From the cell containing the given text, extract its center point as (X, Y) coordinate. 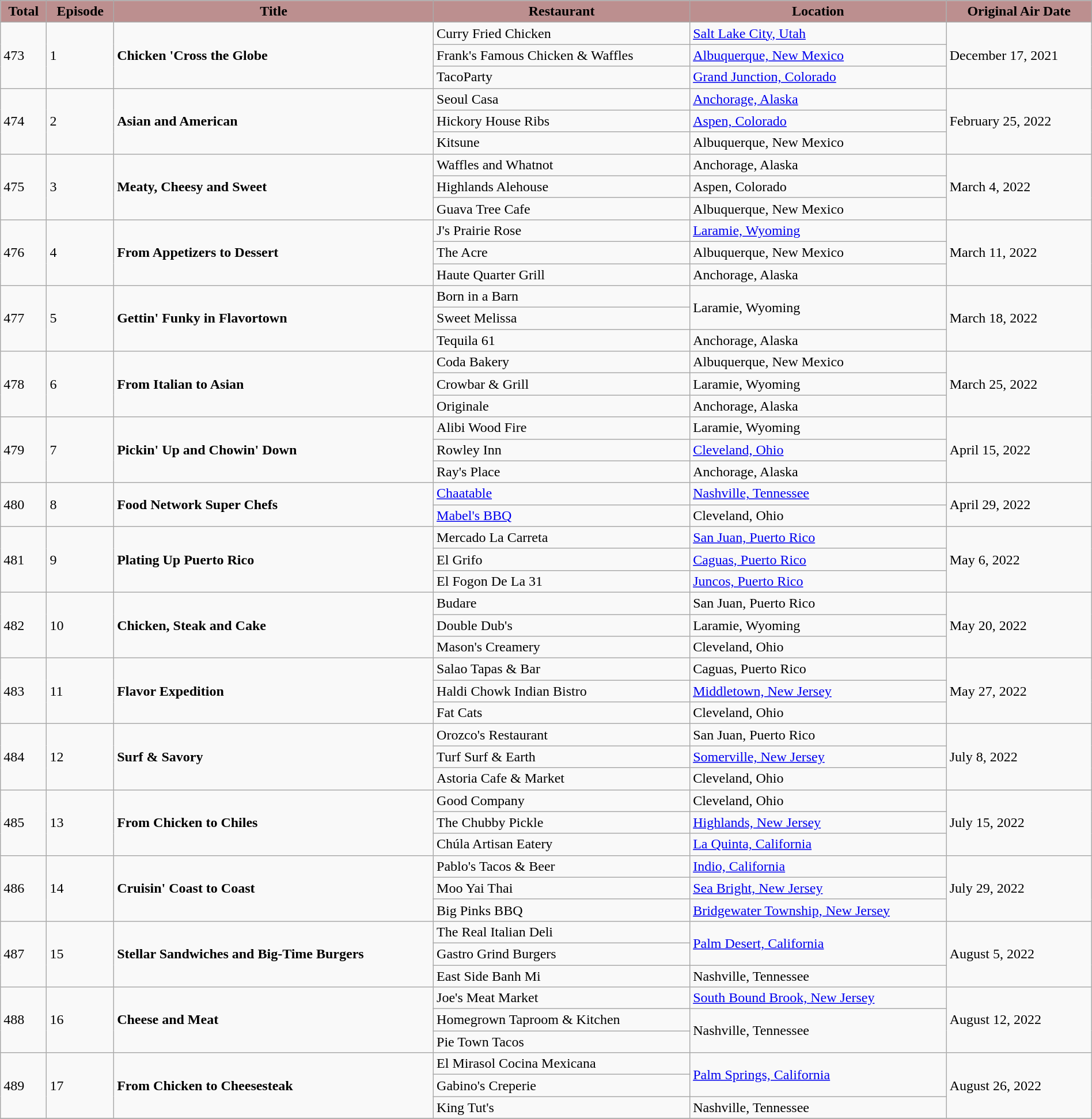
March 18, 2022 (1019, 318)
Mason's Creamery (562, 647)
Sweet Melissa (562, 318)
Rowley Inn (562, 450)
13 (81, 822)
Chicken 'Cross the Globe (274, 55)
Waffles and Whatnot (562, 165)
May 6, 2022 (1019, 559)
Gastro Grind Burgers (562, 954)
Double Dub's (562, 625)
Highlands Alehouse (562, 187)
6 (81, 384)
Pie Town Tacos (562, 1042)
Cruisin' Coast to Coast (274, 888)
Salt Lake City, Utah (818, 33)
Born in a Barn (562, 297)
474 (24, 121)
August 12, 2022 (1019, 1020)
Food Network Super Chefs (274, 505)
Total (24, 12)
Highlands, New Jersey (818, 822)
Frank's Famous Chicken & Waffles (562, 55)
April 29, 2022 (1019, 505)
3 (81, 187)
Crowbar & Grill (562, 384)
477 (24, 318)
Chaatable (562, 494)
South Bound Brook, New Jersey (818, 998)
17 (81, 1086)
478 (24, 384)
Episode (81, 12)
16 (81, 1020)
Bridgewater Township, New Jersey (818, 910)
Original Air Date (1019, 12)
486 (24, 888)
TacoParty (562, 77)
Seoul Casa (562, 99)
March 11, 2022 (1019, 252)
J's Prairie Rose (562, 230)
The Chubby Pickle (562, 822)
Flavor Expedition (274, 691)
El Grifo (562, 559)
Tequila 61 (562, 340)
Originale (562, 406)
Haute Quarter Grill (562, 275)
475 (24, 187)
Curry Fried Chicken (562, 33)
Haldi Chowk Indian Bistro (562, 691)
April 15, 2022 (1019, 450)
Sea Bright, New Jersey (818, 888)
King Tut's (562, 1107)
Pickin' Up and Chowin' Down (274, 450)
Mercado La Carreta (562, 537)
El Mirasol Cocina Mexicana (562, 1064)
March 25, 2022 (1019, 384)
Palm Springs, California (818, 1075)
Pablo's Tacos & Beer (562, 866)
Meaty, Cheesy and Sweet (274, 187)
4 (81, 252)
Palm Desert, California (818, 943)
Title (274, 12)
Restaurant (562, 12)
July 29, 2022 (1019, 888)
481 (24, 559)
From Italian to Asian (274, 384)
Kitsune (562, 143)
8 (81, 505)
Coda Bakery (562, 362)
Budare (562, 603)
March 4, 2022 (1019, 187)
Stellar Sandwiches and Big-Time Burgers (274, 954)
July 15, 2022 (1019, 822)
14 (81, 888)
Plating Up Puerto Rico (274, 559)
Moo Yai Thai (562, 888)
Orozco's Restaurant (562, 735)
Cheese and Meat (274, 1020)
August 5, 2022 (1019, 954)
Gettin' Funky in Flavortown (274, 318)
El Fogon De La 31 (562, 581)
12 (81, 757)
East Side Banh Mi (562, 976)
May 27, 2022 (1019, 691)
11 (81, 691)
The Acre (562, 252)
Surf & Savory (274, 757)
Fat Cats (562, 713)
479 (24, 450)
Big Pinks BBQ (562, 910)
Asian and American (274, 121)
Salao Tapas & Bar (562, 669)
August 26, 2022 (1019, 1086)
Homegrown Taproom & Kitchen (562, 1020)
La Quinta, California (818, 844)
May 20, 2022 (1019, 625)
Indio, California (818, 866)
Alibi Wood Fire (562, 428)
476 (24, 252)
9 (81, 559)
Location (818, 12)
483 (24, 691)
480 (24, 505)
Middletown, New Jersey (818, 691)
489 (24, 1086)
From Chicken to Chiles (274, 822)
7 (81, 450)
10 (81, 625)
December 17, 2021 (1019, 55)
Chúla Artisan Eatery (562, 844)
1 (81, 55)
July 8, 2022 (1019, 757)
485 (24, 822)
15 (81, 954)
Turf Surf & Earth (562, 757)
Juncos, Puerto Rico (818, 581)
Joe's Meat Market (562, 998)
5 (81, 318)
Gabino's Creperie (562, 1086)
Chicken, Steak and Cake (274, 625)
Guava Tree Cafe (562, 208)
488 (24, 1020)
Ray's Place (562, 472)
473 (24, 55)
482 (24, 625)
484 (24, 757)
February 25, 2022 (1019, 121)
Mabel's BBQ (562, 515)
Somerville, New Jersey (818, 757)
Good Company (562, 801)
The Real Italian Deli (562, 932)
From Chicken to Cheesesteak (274, 1086)
Grand Junction, Colorado (818, 77)
From Appetizers to Dessert (274, 252)
2 (81, 121)
Hickory House Ribs (562, 121)
Astoria Cafe & Market (562, 779)
487 (24, 954)
